Detect which cell encompasses the target text, then output its (x, y) center coordinate. 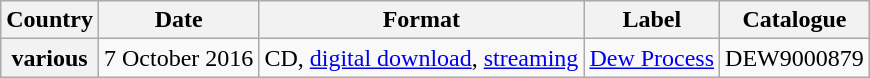
Format (422, 20)
7 October 2016 (178, 58)
various (50, 58)
Date (178, 20)
Catalogue (795, 20)
DEW9000879 (795, 58)
Dew Process (652, 58)
CD, digital download, streaming (422, 58)
Label (652, 20)
Country (50, 20)
